For the text-containing cell, return its midpoint in [X, Y] coordinate format. 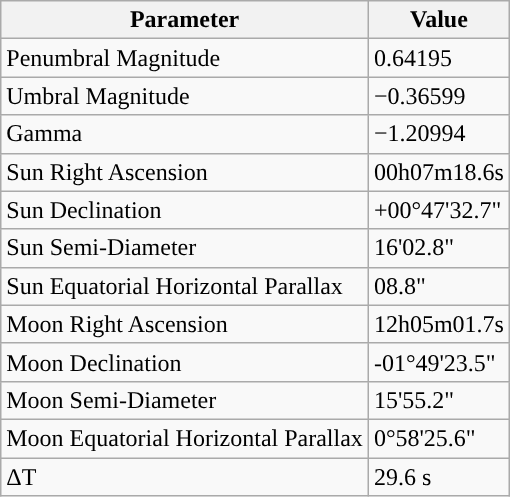
Moon Equatorial Horizontal Parallax [185, 438]
-01°49'23.5" [438, 362]
0.64195 [438, 58]
00h07m18.6s [438, 172]
Sun Equatorial Horizontal Parallax [185, 286]
−1.20994 [438, 134]
08.8" [438, 286]
Umbral Magnitude [185, 96]
Moon Right Ascension [185, 324]
12h05m01.7s [438, 324]
−0.36599 [438, 96]
Sun Right Ascension [185, 172]
ΔT [185, 477]
Parameter [185, 20]
29.6 s [438, 477]
Penumbral Magnitude [185, 58]
16'02.8" [438, 248]
Sun Semi-Diameter [185, 248]
+00°47'32.7" [438, 210]
0°58'25.6" [438, 438]
Gamma [185, 134]
Sun Declination [185, 210]
Value [438, 20]
Moon Declination [185, 362]
15'55.2" [438, 400]
Moon Semi-Diameter [185, 400]
